From the cell containing the given text, extract its center point as (x, y) coordinate. 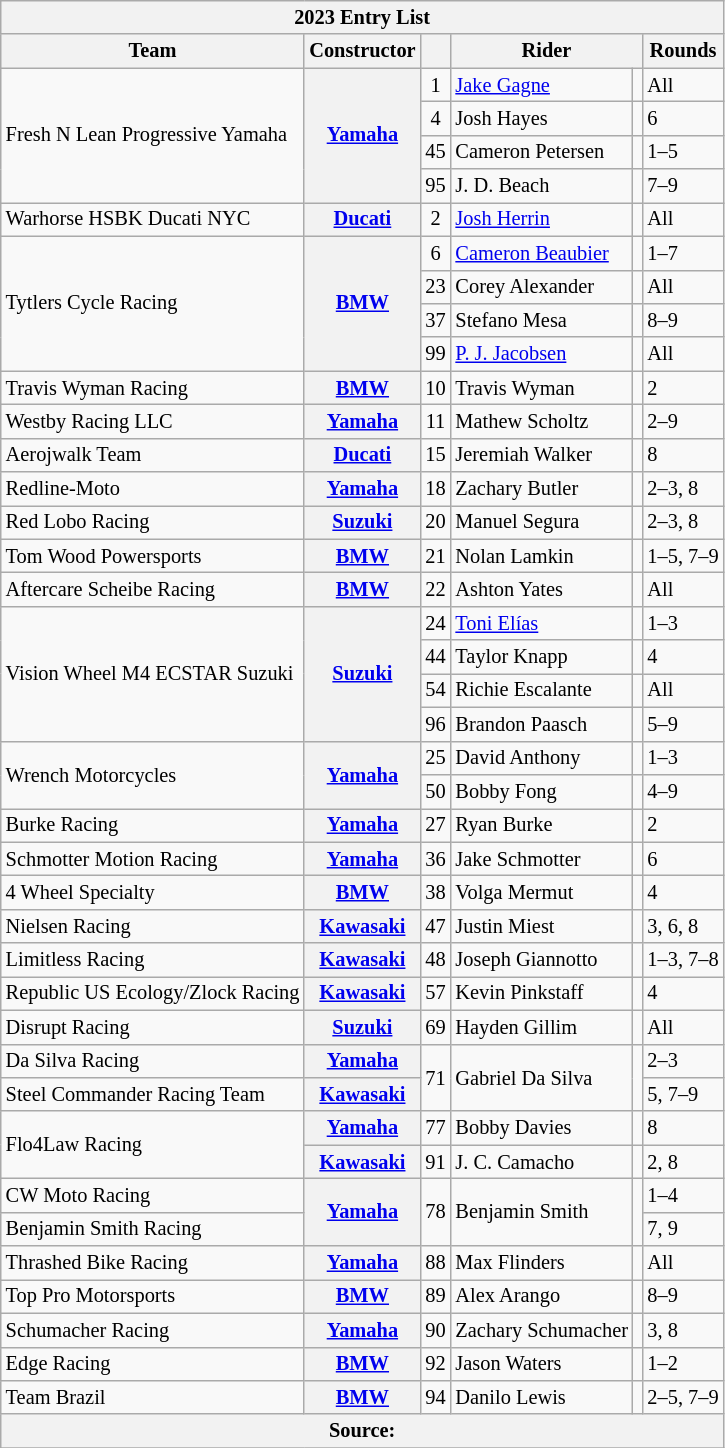
69 (435, 1027)
Jake Schmotter (542, 859)
Jake Gagne (542, 85)
3, 8 (682, 1330)
Cameron Beaubier (542, 253)
Max Flinders (542, 1263)
11 (435, 421)
Rider (547, 51)
David Anthony (542, 758)
Josh Hayes (542, 118)
1–2 (682, 1364)
38 (435, 892)
Disrupt Racing (153, 1027)
7–9 (682, 186)
Source: (362, 1431)
Brandon Paasch (542, 724)
23 (435, 287)
Westby Racing LLC (153, 421)
18 (435, 489)
48 (435, 960)
78 (435, 1212)
47 (435, 926)
92 (435, 1364)
Travis Wyman Racing (153, 388)
Red Lobo Racing (153, 522)
2–9 (682, 421)
2023 Entry List (362, 17)
Corey Alexander (542, 287)
24 (435, 623)
2, 8 (682, 1162)
5, 7–9 (682, 1094)
22 (435, 589)
Tom Wood Powersports (153, 556)
Schumacher Racing (153, 1330)
27 (435, 825)
2–3 (682, 1061)
1–4 (682, 1195)
Cameron Petersen (542, 152)
J. D. Beach (542, 186)
Travis Wyman (542, 388)
3, 6, 8 (682, 926)
Stefano Mesa (542, 320)
Zachary Schumacher (542, 1330)
Team Brazil (153, 1397)
Kevin Pinkstaff (542, 993)
96 (435, 724)
Bobby Davies (542, 1128)
57 (435, 993)
Da Silva Racing (153, 1061)
Warhorse HSBK Ducati NYC (153, 219)
Manuel Segura (542, 522)
Justin Miest (542, 926)
Aftercare Scheibe Racing (153, 589)
CW Moto Racing (153, 1195)
Ryan Burke (542, 825)
Nolan Lamkin (542, 556)
15 (435, 455)
50 (435, 791)
Flo4Law Racing (153, 1144)
1–5, 7–9 (682, 556)
Jeremiah Walker (542, 455)
2–5, 7–9 (682, 1397)
Burke Racing (153, 825)
Richie Escalante (542, 690)
21 (435, 556)
95 (435, 186)
Alex Arango (542, 1296)
Edge Racing (153, 1364)
Steel Commander Racing Team (153, 1094)
1–7 (682, 253)
Top Pro Motorsports (153, 1296)
Joseph Giannotto (542, 960)
Wrench Motorcycles (153, 774)
36 (435, 859)
25 (435, 758)
Gabriel Da Silva (542, 1078)
89 (435, 1296)
Tytlers Cycle Racing (153, 304)
Hayden Gillim (542, 1027)
Nielsen Racing (153, 926)
94 (435, 1397)
Limitless Racing (153, 960)
1–5 (682, 152)
54 (435, 690)
77 (435, 1128)
20 (435, 522)
7, 9 (682, 1229)
Aerojwalk Team (153, 455)
10 (435, 388)
J. C. Camacho (542, 1162)
1–3, 7–8 (682, 960)
91 (435, 1162)
44 (435, 657)
Taylor Knapp (542, 657)
Constructor (362, 51)
Jason Waters (542, 1364)
1 (435, 85)
Thrashed Bike Racing (153, 1263)
P. J. Jacobsen (542, 354)
5–9 (682, 724)
Team (153, 51)
Danilo Lewis (542, 1397)
37 (435, 320)
45 (435, 152)
4 Wheel Specialty (153, 892)
Bobby Fong (542, 791)
Vision Wheel M4 ECSTAR Suzuki (153, 674)
Rounds (682, 51)
99 (435, 354)
Josh Herrin (542, 219)
Fresh N Lean Progressive Yamaha (153, 136)
Benjamin Smith Racing (153, 1229)
Schmotter Motion Racing (153, 859)
Mathew Scholtz (542, 421)
71 (435, 1078)
Redline-Moto (153, 489)
Toni Elías (542, 623)
Republic US Ecology/Zlock Racing (153, 993)
4–9 (682, 791)
Volga Mermut (542, 892)
88 (435, 1263)
Ashton Yates (542, 589)
90 (435, 1330)
Benjamin Smith (542, 1212)
Zachary Butler (542, 489)
